For the text-containing cell, return its midpoint in (X, Y) coordinate format. 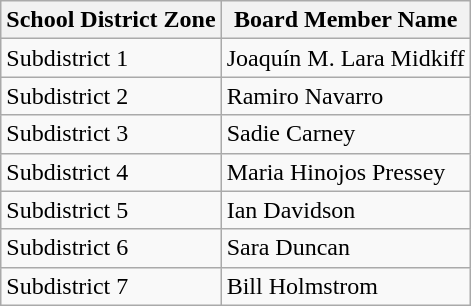
Ian Davidson (346, 210)
School District Zone (111, 20)
Sara Duncan (346, 248)
Subdistrict 7 (111, 286)
Maria Hinojos Pressey (346, 172)
Ramiro Navarro (346, 96)
Subdistrict 3 (111, 134)
Subdistrict 4 (111, 172)
Subdistrict 1 (111, 58)
Subdistrict 2 (111, 96)
Bill Holmstrom (346, 286)
Sadie Carney (346, 134)
Subdistrict 5 (111, 210)
Board Member Name (346, 20)
Joaquín M. Lara Midkiff (346, 58)
Subdistrict 6 (111, 248)
